Provide the (x, y) coordinate of the cell's center where the given text is located.  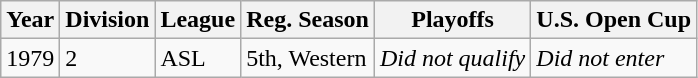
ASL (198, 58)
2 (108, 58)
Year (30, 20)
5th, Western (308, 58)
1979 (30, 58)
U.S. Open Cup (614, 20)
League (198, 20)
Division (108, 20)
Playoffs (452, 20)
Did not qualify (452, 58)
Did not enter (614, 58)
Reg. Season (308, 20)
